Determine the [X, Y] coordinate at the center of the cell enclosing the given text.  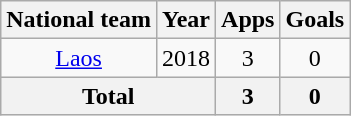
Laos [79, 58]
National team [79, 20]
Year [186, 20]
Goals [315, 20]
Total [108, 96]
Apps [248, 20]
2018 [186, 58]
